Capture the cell that displays the provided text and extract its [x, y] central coordinate. 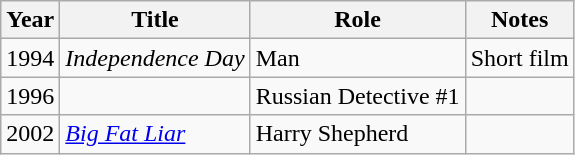
Independence Day [155, 58]
Notes [520, 20]
Harry Shepherd [358, 134]
1994 [30, 58]
Title [155, 20]
Man [358, 58]
Year [30, 20]
Big Fat Liar [155, 134]
Role [358, 20]
Russian Detective #1 [358, 96]
Short film [520, 58]
1996 [30, 96]
2002 [30, 134]
